Output the (X, Y) coordinate of the center of the cell containing the given text.  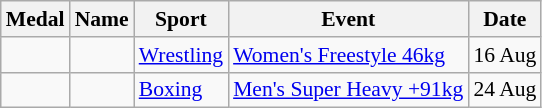
Women's Freestyle 46kg (348, 55)
Medal (36, 19)
Boxing (181, 90)
Men's Super Heavy +91kg (348, 90)
Name (102, 19)
Event (348, 19)
24 Aug (504, 90)
Wrestling (181, 55)
Date (504, 19)
16 Aug (504, 55)
Sport (181, 19)
